From the cell containing the given text, extract its center point as [x, y] coordinate. 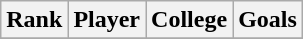
Player [107, 20]
College [190, 20]
Rank [34, 20]
Goals [268, 20]
